Scan for the cell matching the given text and deliver its (x, y) coordinate at center. 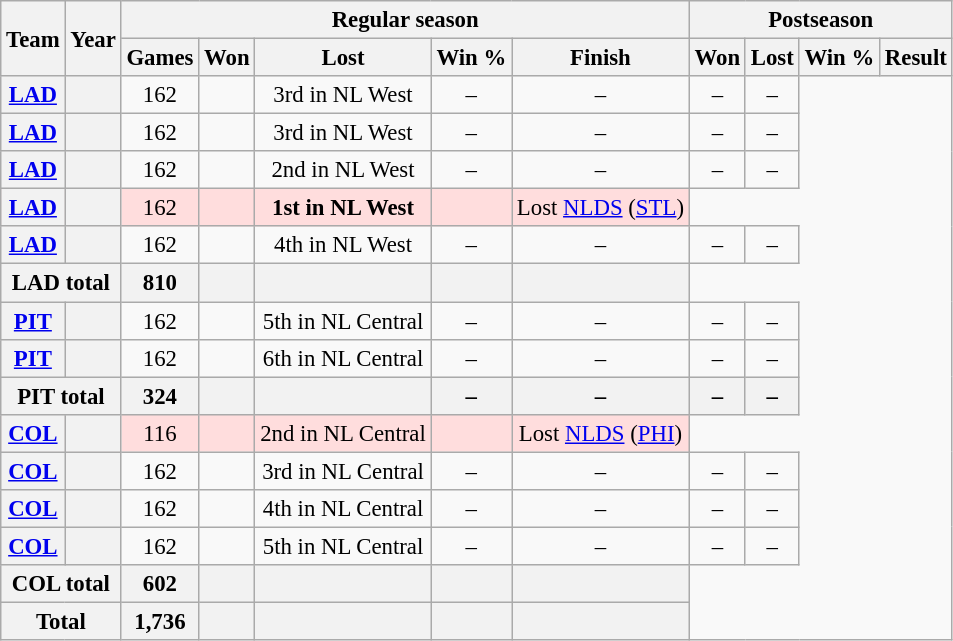
6th in NL Central (343, 358)
4th in NL Central (343, 509)
Year (93, 38)
COL total (61, 584)
324 (160, 396)
Lost NLDS (PHI) (601, 433)
4th in NL West (343, 245)
3rd in NL Central (343, 471)
810 (160, 283)
Postseason (820, 20)
602 (160, 584)
Regular season (405, 20)
Total (61, 621)
Finish (601, 58)
Lost NLDS (STL) (601, 208)
2nd in NL West (343, 170)
Team (33, 38)
116 (160, 433)
Games (160, 58)
PIT total (61, 396)
1st in NL West (343, 208)
1,736 (160, 621)
2nd in NL Central (343, 433)
LAD total (61, 283)
Result (916, 58)
